Locate the cell with the specified text and output its [X, Y] center coordinate. 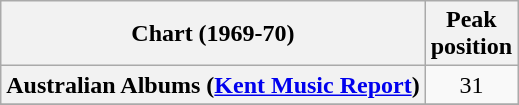
Australian Albums (Kent Music Report) [213, 85]
Chart (1969-70) [213, 34]
Peak position [471, 34]
31 [471, 85]
